Pinpoint the cell where the given text exists, returning its (X, Y) midpoint coordinate. 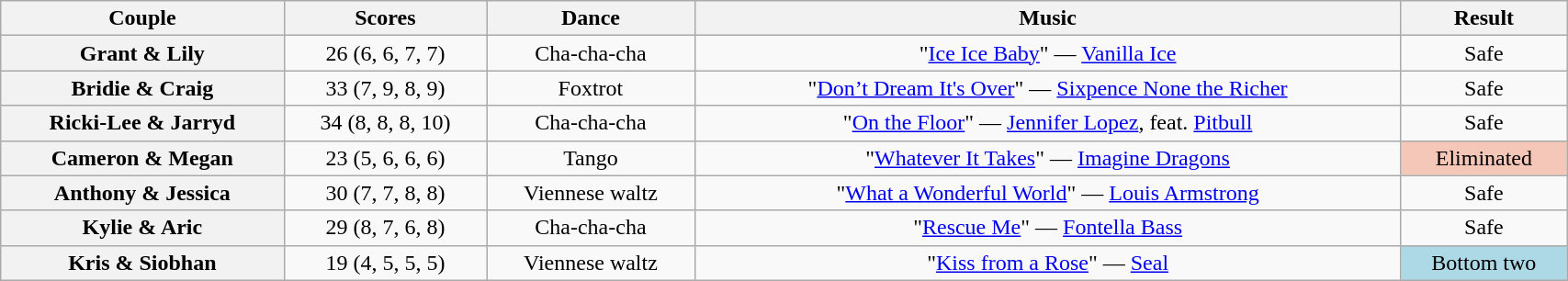
34 (8, 8, 8, 10) (386, 123)
Scores (386, 18)
Bridie & Craig (142, 88)
Anthony & Jessica (142, 193)
Cameron & Megan (142, 158)
"Don’t Dream It's Over" — Sixpence None the Richer (1047, 88)
Grant & Lily (142, 53)
19 (4, 5, 5, 5) (386, 263)
"Whatever It Takes" — Imagine Dragons (1047, 158)
"Rescue Me" — Fontella Bass (1047, 228)
Eliminated (1484, 158)
"On the Floor" — Jennifer Lopez, feat. Pitbull (1047, 123)
Result (1484, 18)
Kris & Siobhan (142, 263)
33 (7, 9, 8, 9) (386, 88)
Dance (591, 18)
26 (6, 6, 7, 7) (386, 53)
Couple (142, 18)
"Kiss from a Rose" — Seal (1047, 263)
Foxtrot (591, 88)
29 (8, 7, 6, 8) (386, 228)
Kylie & Aric (142, 228)
Tango (591, 158)
Ricki-Lee & Jarryd (142, 123)
Bottom two (1484, 263)
"What a Wonderful World" — Louis Armstrong (1047, 193)
30 (7, 7, 8, 8) (386, 193)
"Ice Ice Baby" — Vanilla Ice (1047, 53)
Music (1047, 18)
23 (5, 6, 6, 6) (386, 158)
